Provide the (x, y) coordinate of the cell's center where the given text is located.  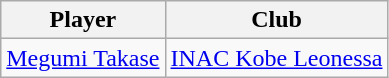
Player (83, 20)
Club (276, 20)
INAC Kobe Leonessa (276, 58)
Megumi Takase (83, 58)
